Find where the given text appears and provide that cell's center as [x, y] coordinate. 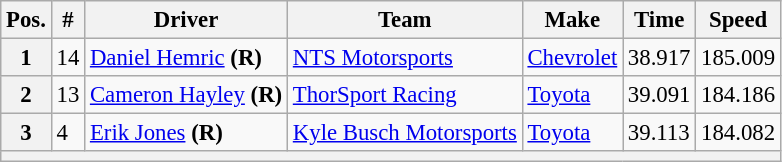
Cameron Hayley (R) [186, 95]
184.186 [738, 95]
Make [572, 20]
Kyle Busch Motorsports [406, 133]
185.009 [738, 58]
38.917 [660, 58]
1 [26, 58]
# [68, 20]
3 [26, 133]
13 [68, 95]
Driver [186, 20]
14 [68, 58]
Daniel Hemric (R) [186, 58]
Team [406, 20]
Pos. [26, 20]
Time [660, 20]
NTS Motorsports [406, 58]
4 [68, 133]
39.113 [660, 133]
2 [26, 95]
Chevrolet [572, 58]
39.091 [660, 95]
184.082 [738, 133]
Speed [738, 20]
ThorSport Racing [406, 95]
Erik Jones (R) [186, 133]
